Search for the cell housing the specified text and yield its [X, Y] center coordinate. 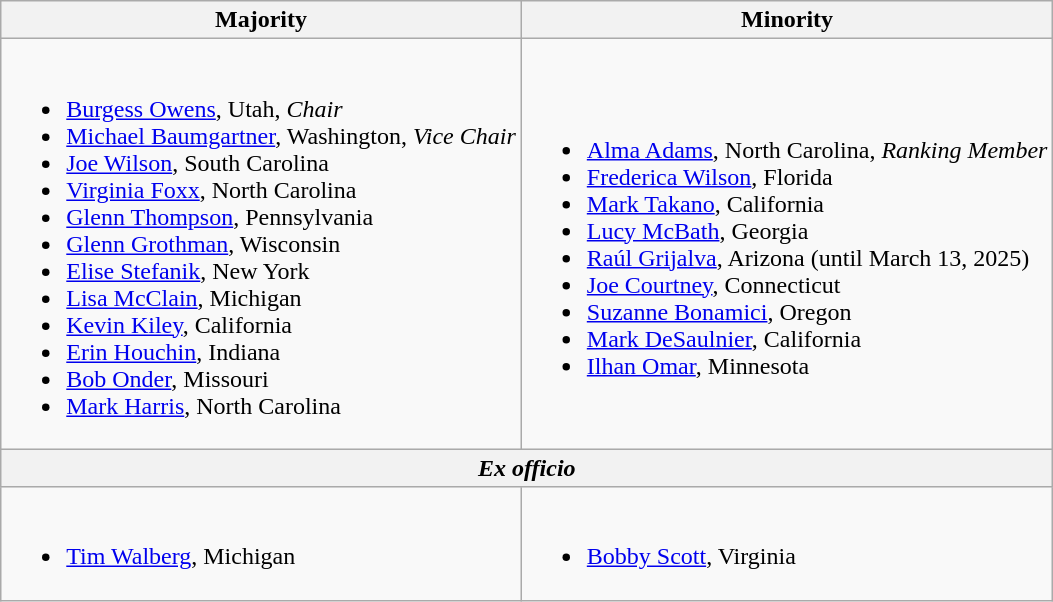
Tim Walberg, Michigan [262, 544]
Majority [262, 20]
Ex officio [527, 468]
Minority [787, 20]
Bobby Scott, Virginia [787, 544]
